Search for the cell housing the specified text and yield its (X, Y) center coordinate. 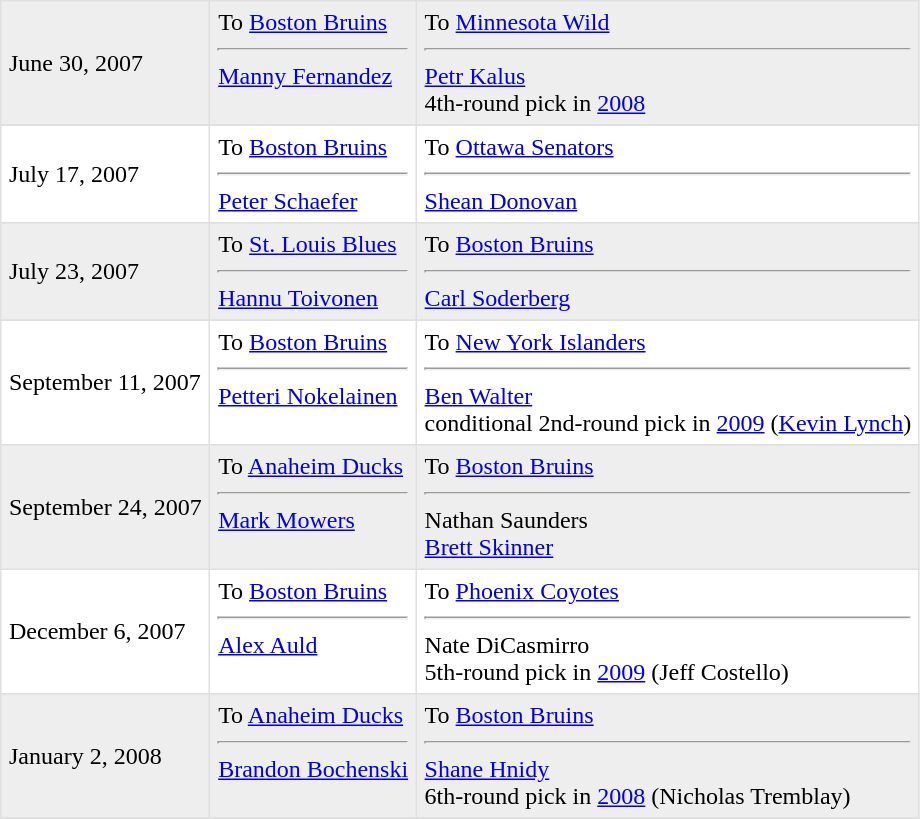
September 11, 2007 (106, 382)
To Phoenix Coyotes Nate DiCasmirro5th-round pick in 2009 (Jeff Costello) (668, 631)
September 24, 2007 (106, 507)
To Minnesota Wild Petr Kalus 4th-round pick in 2008 (668, 63)
To New York Islanders Ben Walter conditional 2nd-round pick in 2009 (Kevin Lynch) (668, 382)
To Anaheim Ducks Brandon Bochenski (313, 756)
To Boston Bruins Shane Hnidy 6th-round pick in 2008 (Nicholas Tremblay) (668, 756)
To Boston Bruins Nathan Saunders Brett Skinner (668, 507)
To Boston Bruins Peter Schaefer (313, 174)
To Ottawa Senators Shean Donovan (668, 174)
To Boston Bruins Petteri Nokelainen (313, 382)
To Anaheim Ducks Mark Mowers (313, 507)
December 6, 2007 (106, 631)
To St. Louis Blues Hannu Toivonen (313, 272)
July 17, 2007 (106, 174)
To Boston Bruins Carl Soderberg (668, 272)
January 2, 2008 (106, 756)
To Boston Bruins Alex Auld (313, 631)
June 30, 2007 (106, 63)
July 23, 2007 (106, 272)
To Boston Bruins Manny Fernandez (313, 63)
